Return [x, y] of the center of cell containing provided text 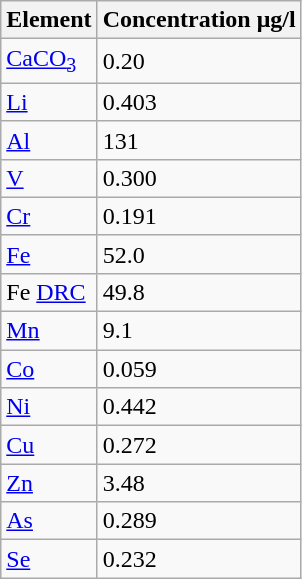
Li [49, 102]
Concentration μg/l [199, 20]
Co [49, 369]
Zn [49, 483]
0.191 [199, 216]
0.289 [199, 521]
3.48 [199, 483]
Fe [49, 254]
0.232 [199, 559]
Cr [49, 216]
0.272 [199, 445]
Cu [49, 445]
52.0 [199, 254]
49.8 [199, 292]
0.20 [199, 61]
9.1 [199, 331]
CaCO3 [49, 61]
Se [49, 559]
131 [199, 140]
0.442 [199, 407]
Al [49, 140]
V [49, 178]
Mn [49, 331]
0.059 [199, 369]
0.403 [199, 102]
Element [49, 20]
As [49, 521]
Fe DRC [49, 292]
0.300 [199, 178]
Ni [49, 407]
